For the text-containing cell, return its midpoint in [x, y] coordinate format. 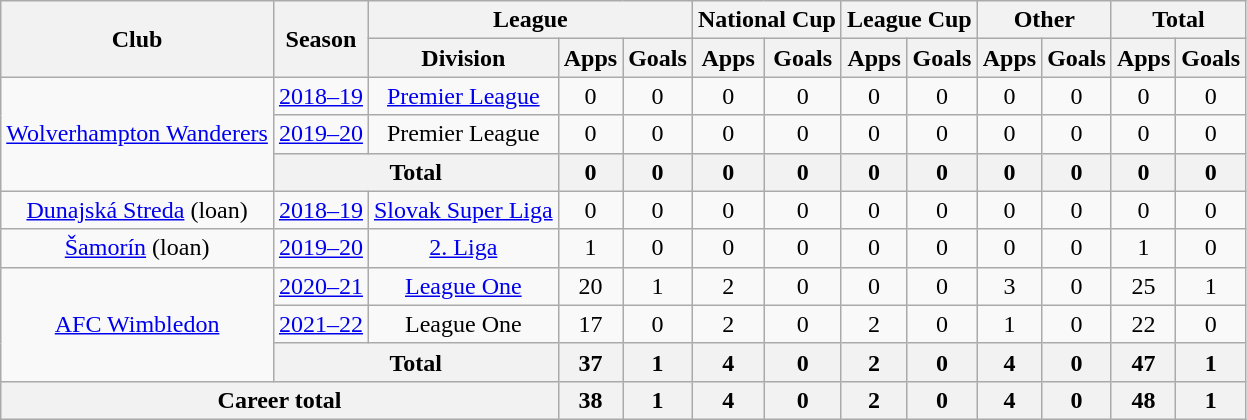
Other [1044, 20]
Career total [280, 400]
Wolverhampton Wanderers [138, 134]
38 [590, 400]
AFC Wimbledon [138, 324]
Club [138, 39]
Season [320, 39]
League Cup [909, 20]
22 [1143, 324]
25 [1143, 286]
National Cup [766, 20]
Slovak Super Liga [463, 210]
League [530, 20]
2020–21 [320, 286]
48 [1143, 400]
Dunajská Streda (loan) [138, 210]
47 [1143, 362]
Division [463, 58]
Šamorín (loan) [138, 248]
20 [590, 286]
17 [590, 324]
2021–22 [320, 324]
37 [590, 362]
3 [1009, 286]
2. Liga [463, 248]
